Locate the cell with the specified text and output its (X, Y) center coordinate. 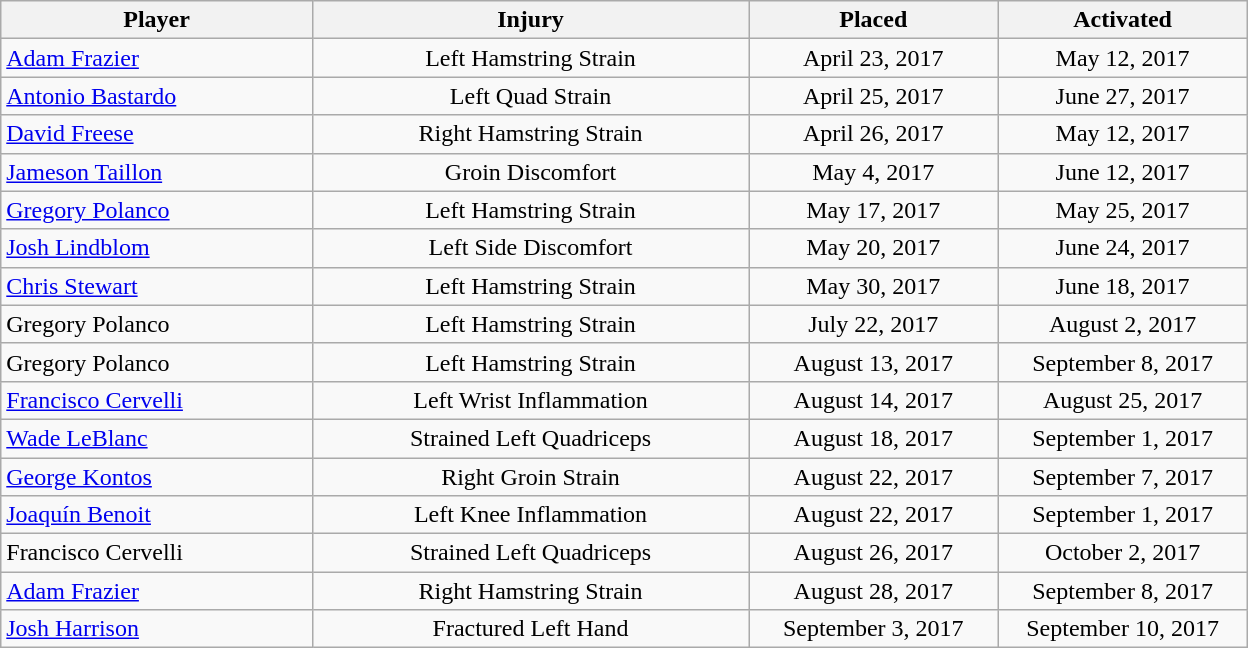
August 13, 2017 (874, 362)
September 10, 2017 (1122, 629)
Wade LeBlanc (157, 438)
April 26, 2017 (874, 134)
June 27, 2017 (1122, 96)
Joaquín Benoit (157, 515)
Left Knee Inflammation (530, 515)
July 22, 2017 (874, 324)
Activated (1122, 20)
August 14, 2017 (874, 400)
August 18, 2017 (874, 438)
David Freese (157, 134)
Left Wrist Inflammation (530, 400)
August 25, 2017 (1122, 400)
George Kontos (157, 477)
May 30, 2017 (874, 286)
May 4, 2017 (874, 172)
Josh Harrison (157, 629)
Fractured Left Hand (530, 629)
Antonio Bastardo (157, 96)
August 2, 2017 (1122, 324)
Chris Stewart (157, 286)
Jameson Taillon (157, 172)
April 25, 2017 (874, 96)
May 17, 2017 (874, 210)
September 7, 2017 (1122, 477)
Left Side Discomfort (530, 248)
Josh Lindblom (157, 248)
May 25, 2017 (1122, 210)
October 2, 2017 (1122, 553)
Injury (530, 20)
Right Groin Strain (530, 477)
June 18, 2017 (1122, 286)
Left Quad Strain (530, 96)
April 23, 2017 (874, 58)
September 3, 2017 (874, 629)
Groin Discomfort (530, 172)
June 24, 2017 (1122, 248)
August 28, 2017 (874, 591)
Placed (874, 20)
Player (157, 20)
June 12, 2017 (1122, 172)
August 26, 2017 (874, 553)
May 20, 2017 (874, 248)
